For the text-containing cell, return its midpoint in [x, y] coordinate format. 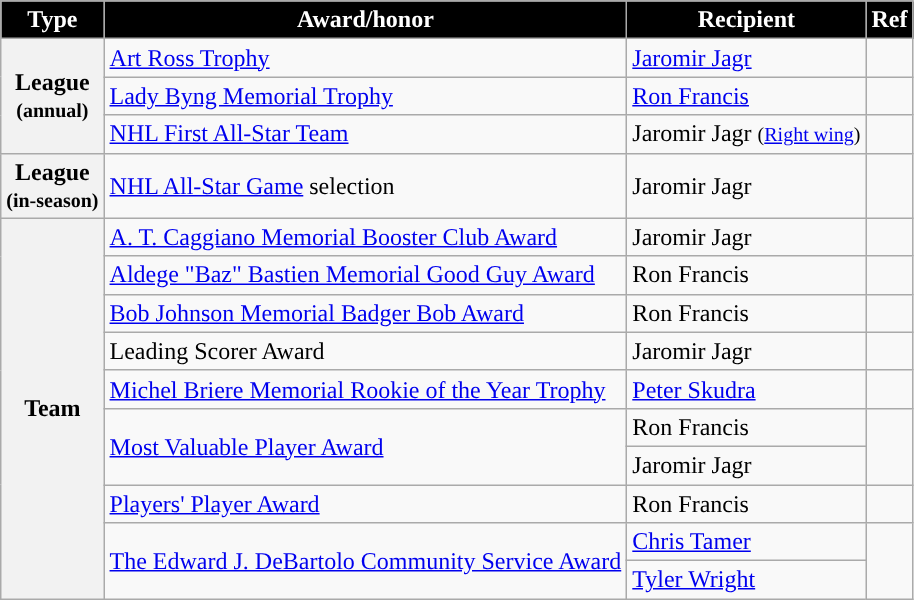
NHL First All-Star Team [366, 134]
Peter Skudra [746, 389]
Michel Briere Memorial Rookie of the Year Trophy [366, 389]
A. T. Caggiano Memorial Booster Club Award [366, 237]
Tyler Wright [746, 580]
Players' Player Award [366, 503]
Chris Tamer [746, 542]
NHL All-Star Game selection [366, 186]
Aldege "Baz" Bastien Memorial Good Guy Award [366, 275]
Lady Byng Memorial Trophy [366, 96]
Most Valuable Player Award [366, 446]
League(in-season) [52, 186]
Award/honor [366, 20]
The Edward J. DeBartolo Community Service Award [366, 561]
Jaromir Jagr (Right wing) [746, 134]
Art Ross Trophy [366, 58]
Type [52, 20]
Leading Scorer Award [366, 351]
Team [52, 408]
Recipient [746, 20]
Bob Johnson Memorial Badger Bob Award [366, 313]
Ref [890, 20]
League(annual) [52, 96]
